Extract the (X, Y) coordinate from the center of the cell holding the provided text.  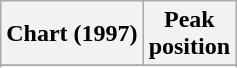
Chart (1997) (72, 34)
Peakposition (189, 34)
